Find where the given text appears and provide that cell's center as [X, Y] coordinate. 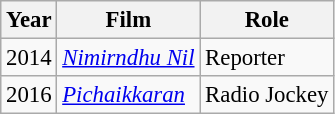
Reporter [267, 58]
Year [29, 20]
Pichaikkaran [128, 95]
2016 [29, 95]
Radio Jockey [267, 95]
Nimirndhu Nil [128, 58]
Role [267, 20]
2014 [29, 58]
Film [128, 20]
